Return the (x, y) coordinate for the center point of the cell that contains the specified text.  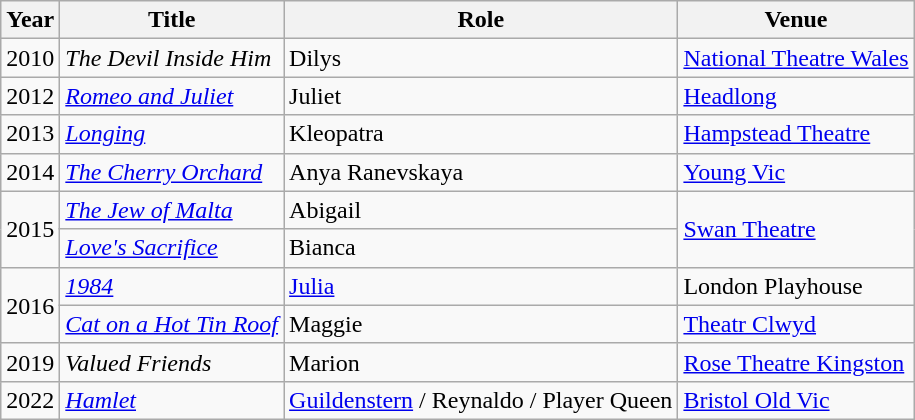
Longing (172, 134)
Title (172, 20)
Cat on a Hot Tin Roof (172, 324)
2012 (30, 96)
2013 (30, 134)
Bianca (481, 248)
Kleopatra (481, 134)
Love's Sacrifice (172, 248)
Maggie (481, 324)
The Cherry Orchard (172, 172)
Juliet (481, 96)
The Jew of Malta (172, 210)
Bristol Old Vic (796, 400)
Julia (481, 286)
2019 (30, 362)
Rose Theatre Kingston (796, 362)
Headlong (796, 96)
2014 (30, 172)
Guildenstern / Reynaldo / Player Queen (481, 400)
1984 (172, 286)
Venue (796, 20)
National Theatre Wales (796, 58)
Hampstead Theatre (796, 134)
2010 (30, 58)
The Devil Inside Him (172, 58)
Valued Friends (172, 362)
London Playhouse (796, 286)
Dilys (481, 58)
2015 (30, 229)
Marion (481, 362)
Theatr Clwyd (796, 324)
Anya Ranevskaya (481, 172)
Swan Theatre (796, 229)
Role (481, 20)
2022 (30, 400)
Hamlet (172, 400)
Young Vic (796, 172)
2016 (30, 305)
Romeo and Juliet (172, 96)
Abigail (481, 210)
Year (30, 20)
